Extract the [X, Y] coordinate from the center of the cell holding the provided text.  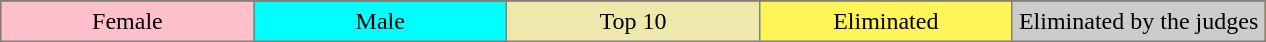
Eliminated [886, 21]
Eliminated by the judges [1138, 21]
Top 10 [634, 21]
Male [380, 21]
Female [128, 21]
